Capture the cell that displays the provided text and extract its (X, Y) central coordinate. 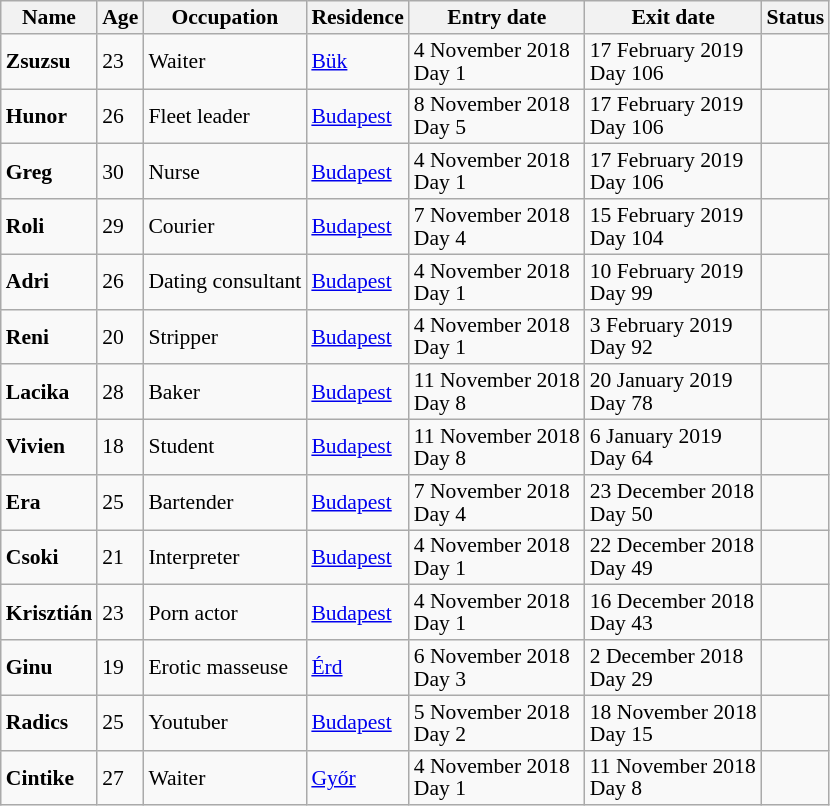
30 (120, 172)
Győr (357, 778)
Age (120, 18)
16 December 2018Day 43 (674, 612)
23 December 2018Day 50 (674, 502)
Vivien (49, 448)
8 November 2018Day 5 (497, 116)
Csoki (49, 558)
3 February 2019Day 92 (674, 336)
6 November 2018Day 3 (497, 668)
Stripper (224, 336)
Youtuber (224, 722)
6 January 2019Day 64 (674, 448)
Occupation (224, 18)
Fleet leader (224, 116)
Name (49, 18)
22 December 2018Day 49 (674, 558)
10 February 2019Day 99 (674, 282)
Ginu (49, 668)
Status (796, 18)
28 (120, 392)
Lacika (49, 392)
21 (120, 558)
19 (120, 668)
5 November 2018Day 2 (497, 722)
2 December 2018Day 29 (674, 668)
Baker (224, 392)
18 (120, 448)
20 January 2019Day 78 (674, 392)
Cintike (49, 778)
18 November 2018Day 15 (674, 722)
Entry date (497, 18)
Greg (49, 172)
Radics (49, 722)
Bük (357, 62)
Roli (49, 226)
Adri (49, 282)
27 (120, 778)
Student (224, 448)
Nurse (224, 172)
29 (120, 226)
Courier (224, 226)
Érd (357, 668)
Bartender (224, 502)
Krisztián (49, 612)
Zsuzsu (49, 62)
Erotic masseuse (224, 668)
15 February 2019Day 104 (674, 226)
Porn actor (224, 612)
Era (49, 502)
Dating consultant (224, 282)
20 (120, 336)
Hunor (49, 116)
Exit date (674, 18)
Reni (49, 336)
Interpreter (224, 558)
Residence (357, 18)
